Locate the cell with the specified text and output its (X, Y) center coordinate. 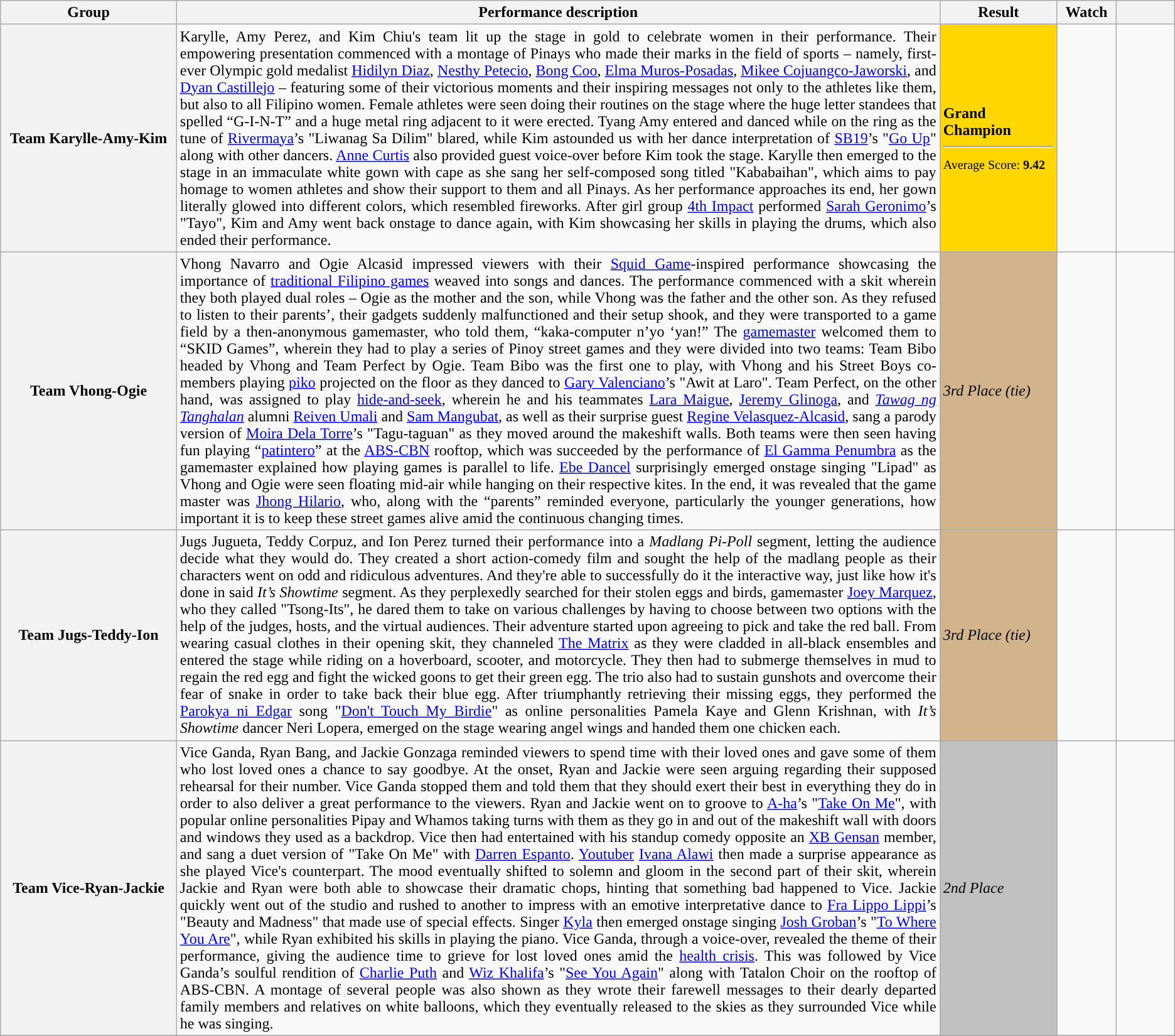
Team Jugs-Teddy-Ion (89, 635)
Performance description (558, 13)
Team Vice-Ryan-Jackie (89, 888)
Team Vhong-Ogie (89, 391)
Group (89, 13)
2nd Place (998, 888)
Result (998, 13)
Watch (1086, 13)
Grand ChampionAverage Score: 9.42 (998, 138)
Team Karylle-Amy-Kim (89, 138)
